Determine the [x, y] coordinate at the center of the cell enclosing the given text.  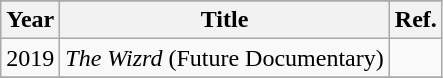
2019 [30, 58]
Year [30, 20]
The Wizrd (Future Documentary) [224, 58]
Ref. [416, 20]
Title [224, 20]
